Search for the cell housing the specified text and yield its [x, y] center coordinate. 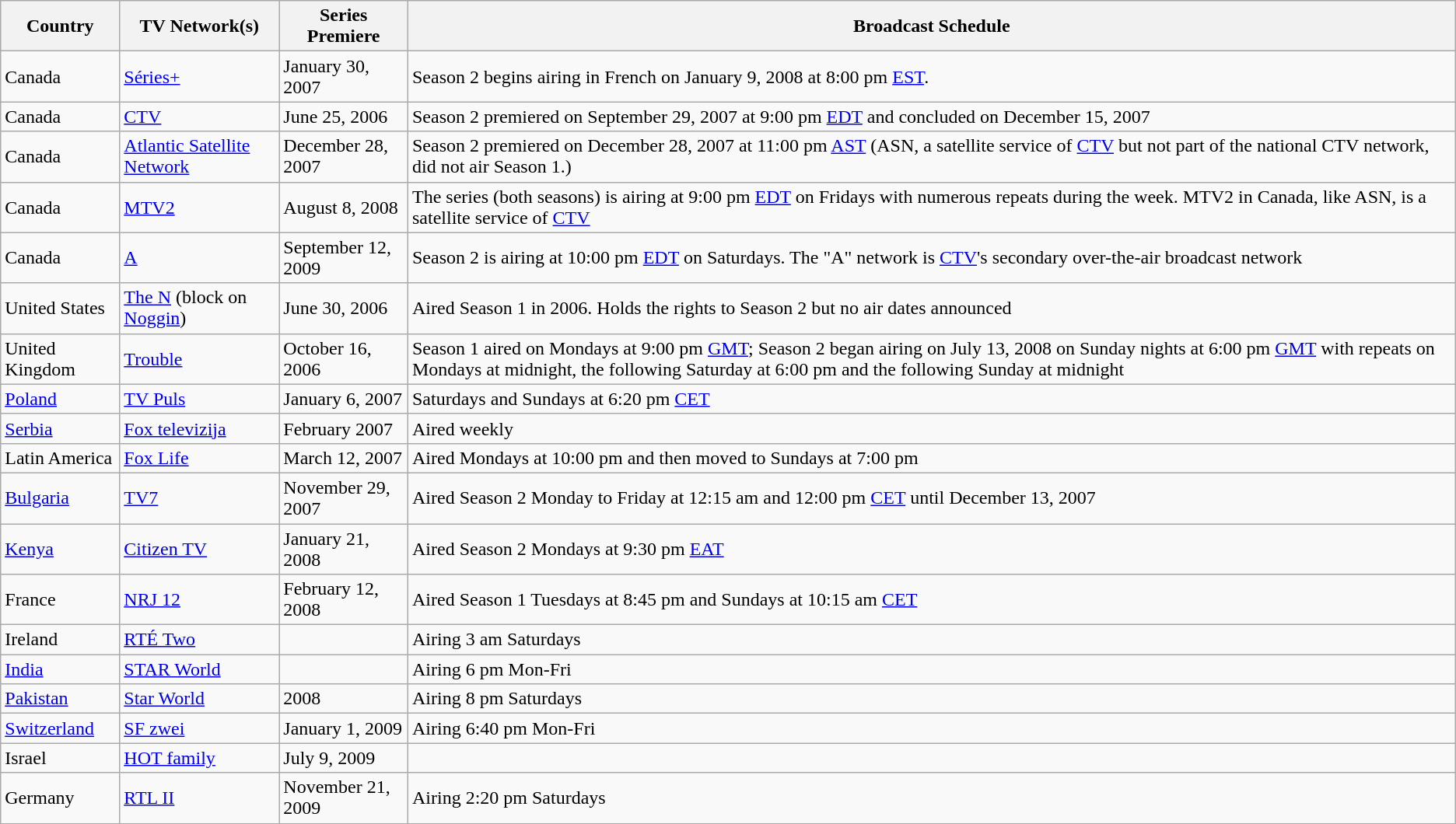
Star World [199, 699]
Pakistan [61, 699]
Kenya [61, 549]
January 1, 2009 [344, 728]
Airing 6 pm Mon-Fri [932, 669]
November 29, 2007 [344, 498]
Israel [61, 758]
India [61, 669]
Airing 8 pm Saturdays [932, 699]
February 12, 2008 [344, 600]
SF zwei [199, 728]
TV7 [199, 498]
Aired Season 2 Mondays at 9:30 pm EAT [932, 549]
Saturdays and Sundays at 6:20 pm CET [932, 399]
Country [61, 26]
Séries+ [199, 76]
France [61, 600]
September 12, 2009 [344, 258]
Aired Season 1 Tuesdays at 8:45 pm and Sundays at 10:15 am CET [932, 600]
Aired Season 1 in 2006. Holds the rights to Season 2 but no air dates announced [932, 308]
Citizen TV [199, 549]
Poland [61, 399]
March 12, 2007 [344, 458]
STAR World [199, 669]
The N (block on Noggin) [199, 308]
Airing 2:20 pm Saturdays [932, 798]
Bulgaria [61, 498]
TV Puls [199, 399]
October 16, 2006 [344, 359]
Aired weekly [932, 428]
Fox televizija [199, 428]
Latin America [61, 458]
CTV [199, 117]
January 30, 2007 [344, 76]
January 21, 2008 [344, 549]
Aired Mondays at 10:00 pm and then moved to Sundays at 7:00 pm [932, 458]
2008 [344, 699]
Switzerland [61, 728]
January 6, 2007 [344, 399]
A [199, 258]
United States [61, 308]
November 21, 2009 [344, 798]
Trouble [199, 359]
Ireland [61, 640]
Broadcast Schedule [932, 26]
December 28, 2007 [344, 157]
Aired Season 2 Monday to Friday at 12:15 am and 12:00 pm CET until December 13, 2007 [932, 498]
Atlantic Satellite Network [199, 157]
MTV2 [199, 207]
July 9, 2009 [344, 758]
February 2007 [344, 428]
TV Network(s) [199, 26]
HOT family [199, 758]
Series Premiere [344, 26]
Season 2 is airing at 10:00 pm EDT on Saturdays. The "A" network is CTV's secondary over-the-air broadcast network [932, 258]
Season 2 begins airing in French on January 9, 2008 at 8:00 pm EST. [932, 76]
United Kingdom [61, 359]
Season 2 premiered on September 29, 2007 at 9:00 pm EDT and concluded on December 15, 2007 [932, 117]
RTÉ Two [199, 640]
NRJ 12 [199, 600]
Airing 3 am Saturdays [932, 640]
Fox Life [199, 458]
RTL II [199, 798]
Serbia [61, 428]
June 25, 2006 [344, 117]
June 30, 2006 [344, 308]
Airing 6:40 pm Mon-Fri [932, 728]
August 8, 2008 [344, 207]
Germany [61, 798]
